Return [x, y] of the center of cell containing provided text 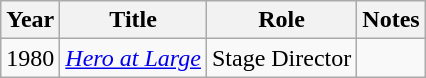
Title [134, 20]
Role [281, 20]
1980 [30, 58]
Notes [391, 20]
Hero at Large [134, 58]
Stage Director [281, 58]
Year [30, 20]
